Provide the (x, y) coordinate of the cell's center where the given text is located.  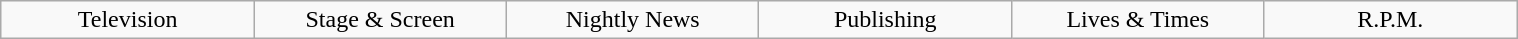
Lives & Times (1138, 20)
Nightly News (632, 20)
R.P.M. (1390, 20)
Publishing (886, 20)
Stage & Screen (380, 20)
Television (128, 20)
